Search for the cell housing the specified text and yield its [x, y] center coordinate. 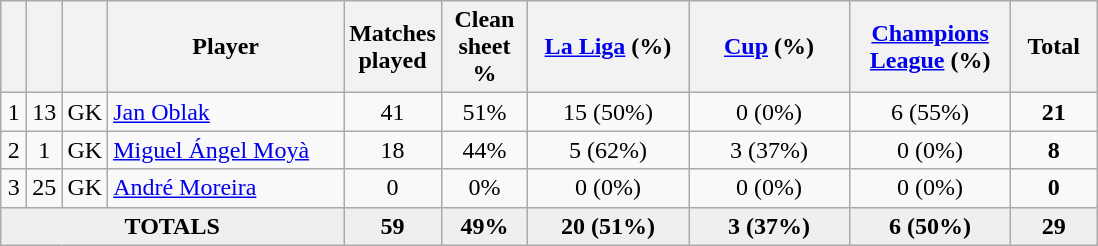
Matches played [393, 47]
Cup (%) [768, 47]
13 [44, 112]
3 [14, 188]
Champions League (%) [930, 47]
5 (62%) [608, 150]
21 [1054, 112]
25 [44, 188]
18 [393, 150]
La Liga (%) [608, 47]
51% [484, 112]
41 [393, 112]
20 (51%) [608, 226]
Player [226, 47]
44% [484, 150]
TOTALS [172, 226]
Total [1054, 47]
15 (50%) [608, 112]
49% [484, 226]
6 (50%) [930, 226]
29 [1054, 226]
Clean sheet % [484, 47]
André Moreira [226, 188]
Jan Oblak [226, 112]
0% [484, 188]
8 [1054, 150]
6 (55%) [930, 112]
2 [14, 150]
59 [393, 226]
Miguel Ángel Moyà [226, 150]
